For the text-containing cell, return its midpoint in (x, y) coordinate format. 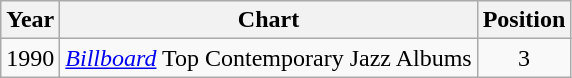
Billboard Top Contemporary Jazz Albums (268, 58)
1990 (30, 58)
Position (524, 20)
3 (524, 58)
Year (30, 20)
Chart (268, 20)
